Output the (x, y) coordinate of the center of the cell containing the given text.  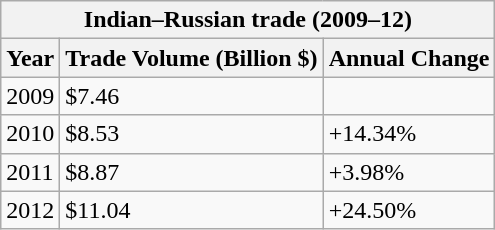
+3.98% (409, 172)
2012 (30, 210)
+14.34% (409, 134)
2009 (30, 96)
Trade Volume (Billion $) (192, 58)
Year (30, 58)
$8.53 (192, 134)
$8.87 (192, 172)
Annual Change (409, 58)
2010 (30, 134)
Indian–Russian trade (2009–12) (248, 20)
$11.04 (192, 210)
+24.50% (409, 210)
2011 (30, 172)
$7.46 (192, 96)
